Locate the cell with the specified text and output its (X, Y) center coordinate. 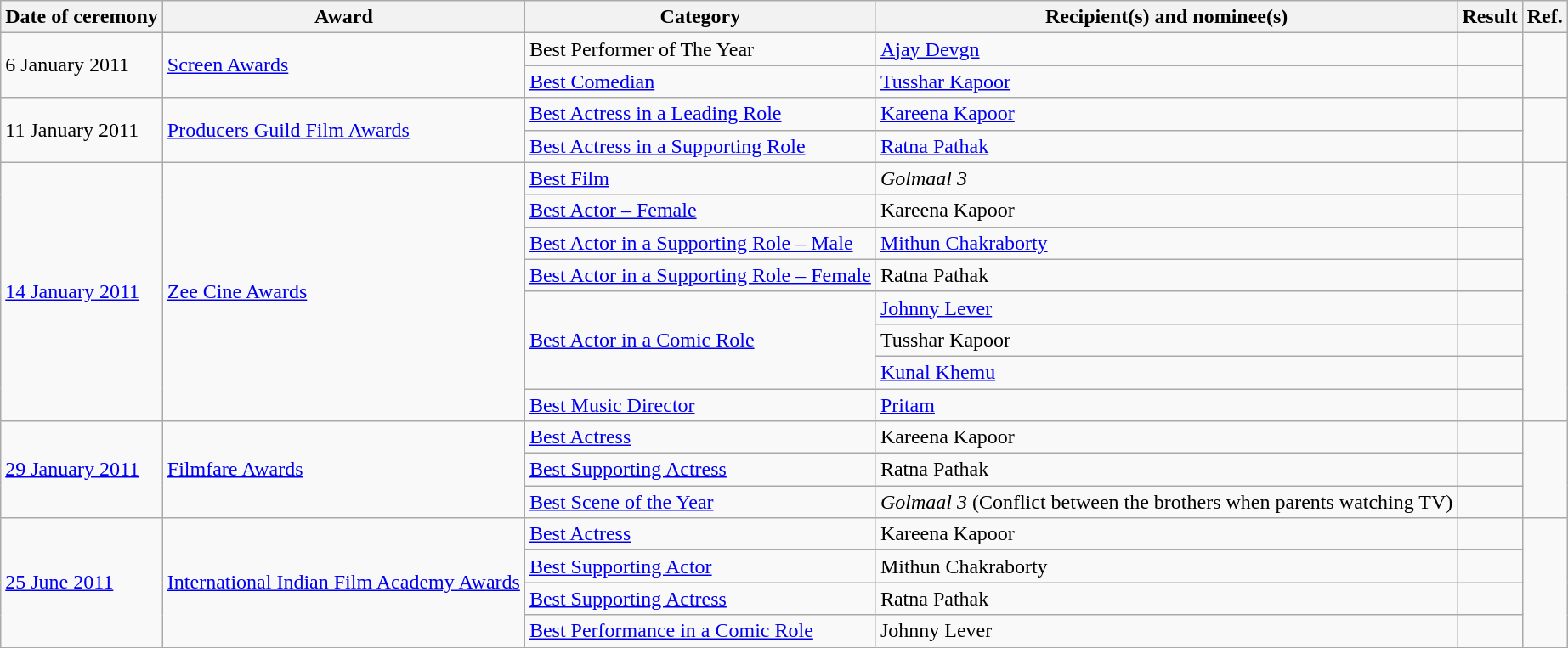
Kunal Khemu (1166, 372)
6 January 2011 (82, 65)
Ref. (1545, 17)
Best Performer of The Year (700, 49)
Best Scene of the Year (700, 502)
Best Supporting Actor (700, 566)
Best Actor in a Supporting Role – Male (700, 243)
Golmaal 3 (1166, 178)
Recipient(s) and nominee(s) (1166, 17)
Best Actress in a Supporting Role (700, 146)
Best Actor in a Comic Role (700, 340)
Filmfare Awards (343, 470)
Screen Awards (343, 65)
Best Music Director (700, 405)
Ajay Devgn (1166, 49)
11 January 2011 (82, 130)
29 January 2011 (82, 470)
Best Actor – Female (700, 211)
Producers Guild Film Awards (343, 130)
Golmaal 3 (Conflict between the brothers when parents watching TV) (1166, 502)
Best Actress in a Leading Role (700, 114)
Best Performance in a Comic Role (700, 631)
25 June 2011 (82, 583)
Result (1490, 17)
Date of ceremony (82, 17)
14 January 2011 (82, 291)
International Indian Film Academy Awards (343, 583)
Zee Cine Awards (343, 291)
Category (700, 17)
Best Comedian (700, 82)
Best Actor in a Supporting Role – Female (700, 275)
Best Film (700, 178)
Award (343, 17)
Pritam (1166, 405)
